Provide the (X, Y) coordinate of the cell's center where the given text is located.  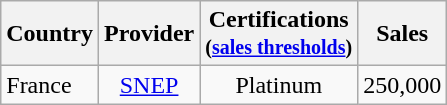
SNEP (148, 85)
Platinum (279, 85)
Sales (402, 34)
France (50, 85)
250,000 (402, 85)
Certifications(sales thresholds) (279, 34)
Country (50, 34)
Provider (148, 34)
